Determine the (x, y) coordinate at the center of the cell enclosing the given text.  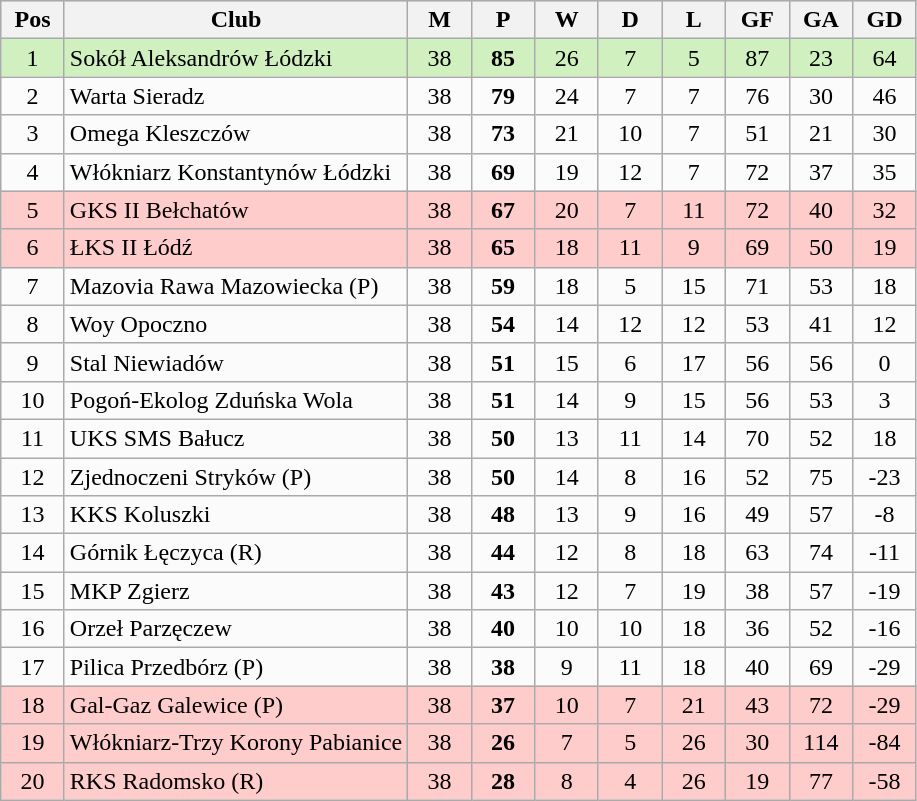
73 (503, 134)
87 (758, 58)
Orzeł Parzęczew (236, 629)
UKS SMS Bałucz (236, 438)
-58 (885, 781)
35 (885, 172)
GA (821, 20)
24 (567, 96)
GKS II Bełchatów (236, 210)
77 (821, 781)
Gal-Gaz Galewice (P) (236, 705)
KKS Koluszki (236, 515)
-19 (885, 591)
59 (503, 286)
28 (503, 781)
-11 (885, 553)
32 (885, 210)
Pilica Przedbórz (P) (236, 667)
P (503, 20)
-23 (885, 477)
Warta Sieradz (236, 96)
1 (33, 58)
M (440, 20)
Włókniarz Konstantynów Łódzki (236, 172)
Woy Opoczno (236, 324)
GF (758, 20)
Zjednoczeni Stryków (P) (236, 477)
114 (821, 743)
-84 (885, 743)
65 (503, 248)
Włókniarz-Trzy Korony Pabianice (236, 743)
0 (885, 362)
71 (758, 286)
76 (758, 96)
ŁKS II Łódź (236, 248)
-8 (885, 515)
Pogoń-Ekolog Zduńska Wola (236, 400)
Club (236, 20)
Górnik Łęczyca (R) (236, 553)
74 (821, 553)
41 (821, 324)
36 (758, 629)
49 (758, 515)
L (694, 20)
Stal Niewiadów (236, 362)
85 (503, 58)
63 (758, 553)
64 (885, 58)
70 (758, 438)
Mazovia Rawa Mazowiecka (P) (236, 286)
GD (885, 20)
D (630, 20)
54 (503, 324)
46 (885, 96)
Omega Kleszczów (236, 134)
23 (821, 58)
44 (503, 553)
79 (503, 96)
MKP Zgierz (236, 591)
48 (503, 515)
67 (503, 210)
2 (33, 96)
-16 (885, 629)
75 (821, 477)
Sokół Aleksandrów Łódzki (236, 58)
RKS Radomsko (R) (236, 781)
W (567, 20)
Pos (33, 20)
